Return the (X, Y) coordinate for the center point of the cell that contains the specified text.  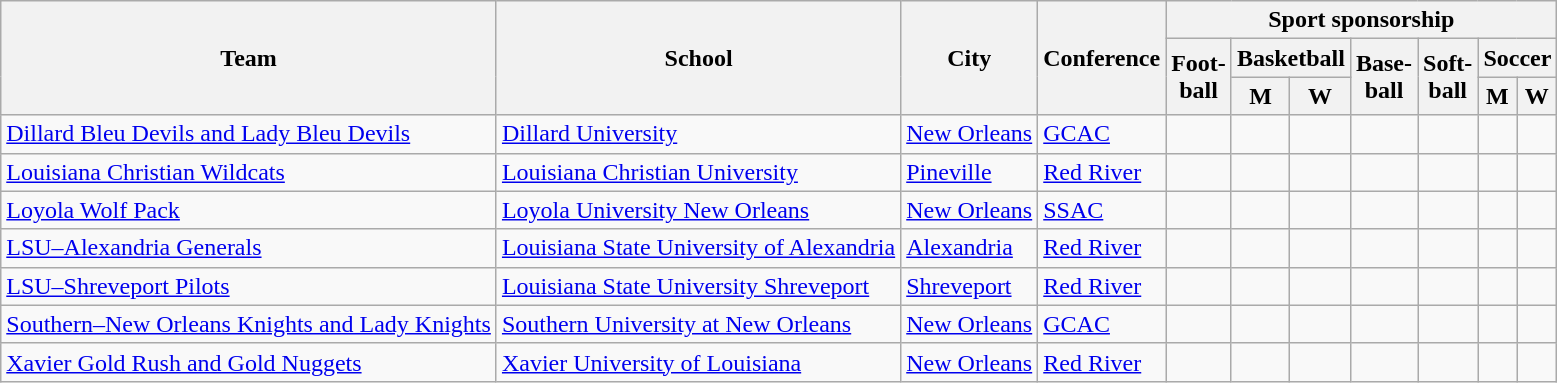
Foot-ball (1199, 77)
Sport sponsorship (1362, 20)
Dillard Bleu Devils and Lady Bleu Devils (249, 134)
Alexandria (970, 248)
Dillard University (698, 134)
LSU–Alexandria Generals (249, 248)
Base-ball (1384, 77)
Basketball (1290, 58)
Southern University at New Orleans (698, 324)
Pineville (970, 172)
Conference (1102, 58)
Shreveport (970, 286)
Loyola Wolf Pack (249, 210)
City (970, 58)
Louisiana State University of Alexandria (698, 248)
Soccer (1518, 58)
SSAC (1102, 210)
Soft-ball (1448, 77)
Xavier Gold Rush and Gold Nuggets (249, 362)
School (698, 58)
Xavier University of Louisiana (698, 362)
LSU–Shreveport Pilots (249, 286)
Team (249, 58)
Louisiana State University Shreveport (698, 286)
Southern–New Orleans Knights and Lady Knights (249, 324)
Louisiana Christian University (698, 172)
Louisiana Christian Wildcats (249, 172)
Loyola University New Orleans (698, 210)
